Pinpoint the cell where the given text exists, returning its (x, y) midpoint coordinate. 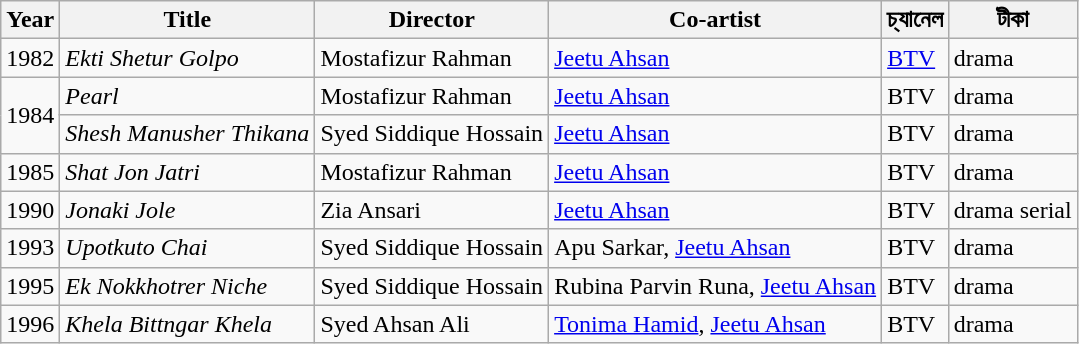
Title (188, 20)
Shesh Manusher Thikana (188, 134)
1995 (30, 286)
Apu Sarkar, Jeetu Ahsan (716, 248)
Pearl (188, 96)
Rubina Parvin Runa, Jeetu Ahsan (716, 286)
টীকা (1012, 20)
1993 (30, 248)
Year (30, 20)
Ekti Shetur Golpo (188, 58)
Syed Ahsan Ali (432, 324)
Director (432, 20)
Jonaki Jole (188, 210)
1996 (30, 324)
1985 (30, 172)
Co-artist (716, 20)
Khela Bittngar Khela (188, 324)
Upotkuto Chai (188, 248)
Zia Ansari (432, 210)
চ্যানেল (916, 20)
Shat Jon Jatri (188, 172)
drama serial (1012, 210)
1984 (30, 115)
1990 (30, 210)
Ek Nokkhotrer Niche (188, 286)
1982 (30, 58)
Tonima Hamid, Jeetu Ahsan (716, 324)
